Output the (X, Y) coordinate of the center of the cell containing the given text.  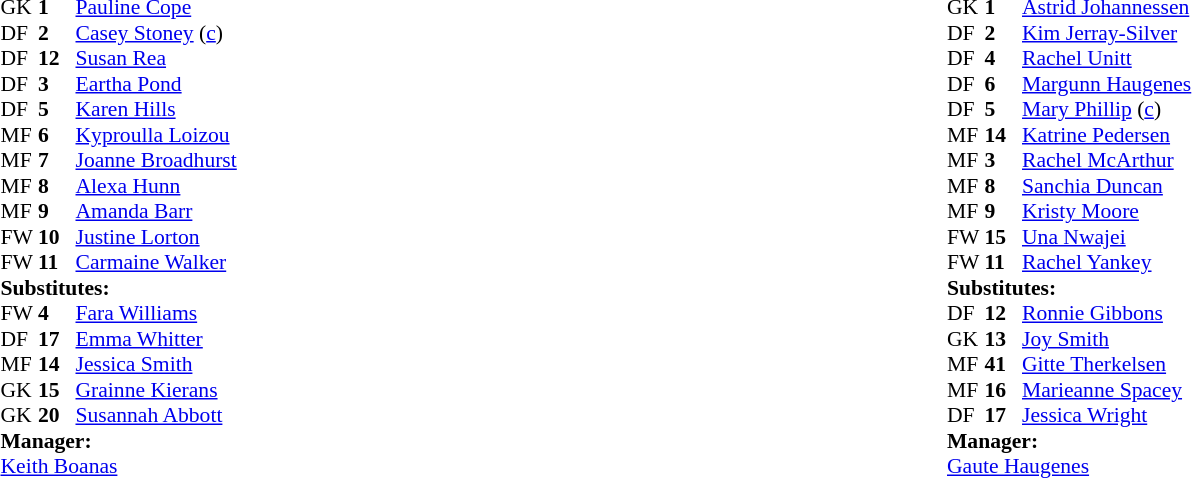
7 (57, 161)
Kim Jerray-Silver (1106, 33)
13 (1003, 339)
Mary Phillip (c) (1106, 109)
Rachel McArthur (1106, 161)
Jessica Smith (156, 365)
Rachel Unitt (1106, 59)
Joanne Broadhurst (156, 161)
Jessica Wright (1106, 415)
Eartha Pond (156, 84)
Justine Lorton (156, 237)
Marieanne Spacey (1106, 390)
Margunn Haugenes (1106, 84)
Kristy Moore (1106, 211)
Gitte Therkelsen (1106, 365)
Susannah Abbott (156, 415)
Sanchia Duncan (1106, 186)
16 (1003, 390)
Ronnie Gibbons (1106, 313)
Rachel Yankey (1106, 263)
Casey Stoney (c) (156, 33)
41 (1003, 365)
Joy Smith (1106, 339)
Una Nwajei (1106, 237)
10 (57, 237)
20 (57, 415)
Susan Rea (156, 59)
Grainne Kierans (156, 390)
Fara Williams (156, 313)
Amanda Barr (156, 211)
Emma Whitter (156, 339)
Kyproulla Loizou (156, 135)
Alexa Hunn (156, 186)
Karen Hills (156, 109)
Katrine Pedersen (1106, 135)
Carmaine Walker (156, 263)
